Detect which cell encompasses the target text, then output its (x, y) center coordinate. 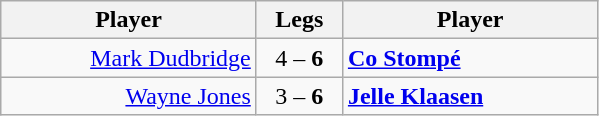
Wayne Jones (129, 96)
Jelle Klaasen (470, 96)
3 – 6 (299, 96)
Mark Dudbridge (129, 58)
Legs (299, 20)
4 – 6 (299, 58)
Co Stompé (470, 58)
